Return the [X, Y] coordinate for the center point of the cell that contains the specified text.  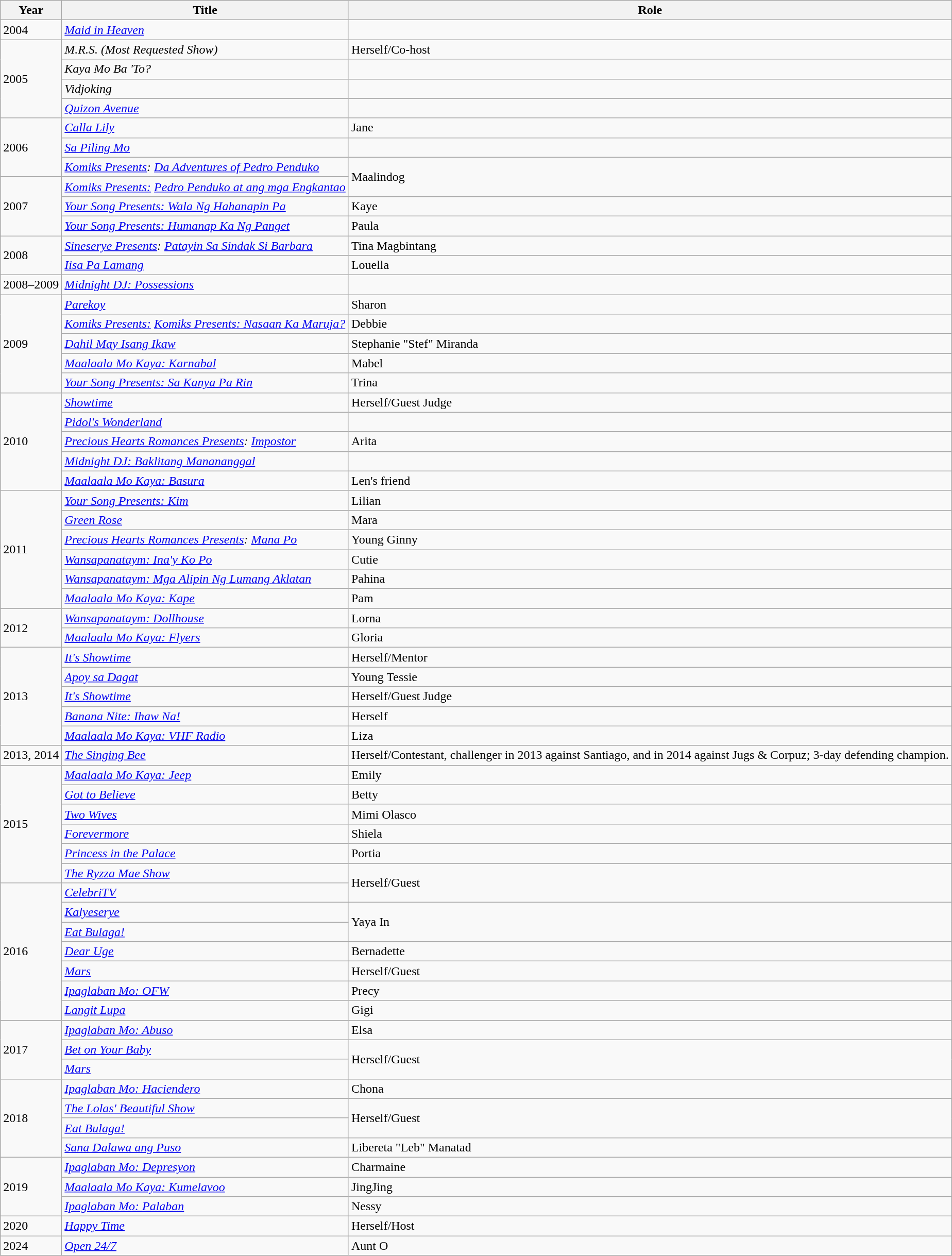
CelebriTV [205, 893]
Ipaglaban Mo: OFW [205, 991]
Wansapanataym: Dollhouse [205, 618]
Forevermore [205, 834]
Your Song Presents: Kim [205, 500]
Dahil May Isang Ikaw [205, 344]
2011 [31, 549]
Gigi [650, 1010]
Precious Hearts Romances Presents: Impostor [205, 442]
Apoy sa Dagat [205, 677]
Maalaala Mo Kaya: Kumelavoo [205, 1186]
Your Song Presents: Humanap Ka Ng Panget [205, 226]
Vidjoking [205, 89]
Chona [650, 1089]
2005 [31, 79]
Young Tessie [650, 677]
Title [205, 10]
Maalaala Mo Kaya: Karnabal [205, 363]
Pahina [650, 579]
Maalaala Mo Kaya: Jeep [205, 775]
Betty [650, 794]
2009 [31, 344]
Sana Dalawa ang Puso [205, 1147]
Elsa [650, 1030]
2006 [31, 147]
Herself/Co-host [650, 49]
Ipaglaban Mo: Depresyon [205, 1167]
Arita [650, 442]
Wansapanataym: Mga Alipin Ng Lumang Aklatan [205, 579]
Shiela [650, 834]
The Singing Bee [205, 755]
Midnight DJ: Possessions [205, 285]
2013 [31, 697]
Two Wives [205, 814]
Tina Magbintang [650, 246]
Parekoy [205, 304]
2013, 2014 [31, 755]
2016 [31, 952]
Yaya In [650, 922]
Young Ginny [650, 539]
Ipaglaban Mo: Abuso [205, 1030]
2008 [31, 256]
Herself/Contestant, challenger in 2013 against Santiago, and in 2014 against Jugs & Corpuz; 3-day defending champion. [650, 755]
2010 [31, 442]
2017 [31, 1049]
Maalaala Mo Kaya: Flyers [205, 638]
2004 [31, 30]
Banana Nite: Ihaw Na! [205, 716]
Charmaine [650, 1167]
Trina [650, 383]
Princess in the Palace [205, 853]
2012 [31, 628]
Showtime [205, 402]
Debbie [650, 324]
Gloria [650, 638]
Lilian [650, 500]
Ipaglaban Mo: Palaban [205, 1207]
Komiks Presents: Pedro Penduko at ang mga Engkantao [205, 186]
Green Rose [205, 520]
Bet on Your Baby [205, 1049]
Happy Time [205, 1226]
Herself [650, 716]
Maalindog [650, 177]
Role [650, 10]
Herself/Host [650, 1226]
2015 [31, 824]
JingJing [650, 1186]
Louella [650, 265]
2007 [31, 206]
2024 [31, 1246]
Your Song Presents: Wala Ng Hahanapin Pa [205, 206]
Sineserye Presents: Patayin Sa Sindak Si Barbara [205, 246]
Maalaala Mo Kaya: Basura [205, 481]
The Ryzza Mae Show [205, 873]
Mimi Olasco [650, 814]
Komiks Presents: Komiks Presents: Nasaan Ka Maruja? [205, 324]
Langit Lupa [205, 1010]
Kaya Mo Ba 'To? [205, 69]
2008–2009 [31, 285]
Mara [650, 520]
Midnight DJ: Baklitang Manananggal [205, 461]
Maalaala Mo Kaya: VHF Radio [205, 736]
2020 [31, 1226]
Precious Hearts Romances Presents: Mana Po [205, 539]
2018 [31, 1118]
Calla Lily [205, 128]
Nessy [650, 1207]
Kalyeserye [205, 912]
Emily [650, 775]
Pidol's Wonderland [205, 422]
Herself/Mentor [650, 657]
Liza [650, 736]
Your Song Presents: Sa Kanya Pa Rin [205, 383]
Mabel [650, 363]
Lorna [650, 618]
Portia [650, 853]
Len's friend [650, 481]
Sharon [650, 304]
Year [31, 10]
Kaye [650, 206]
Paula [650, 226]
Sa Piling Mo [205, 147]
Libereta "Leb" Manatad [650, 1147]
Stephanie "Stef" Miranda [650, 344]
The Lolas' Beautiful Show [205, 1108]
2019 [31, 1186]
Precy [650, 991]
Aunt O [650, 1246]
Komiks Presents: Da Adventures of Pedro Penduko [205, 167]
Open 24/7 [205, 1246]
Ipaglaban Mo: Haciendero [205, 1089]
Iisa Pa Lamang [205, 265]
Cutie [650, 559]
Maalaala Mo Kaya: Kape [205, 599]
Dear Uge [205, 952]
M.R.S. (Most Requested Show) [205, 49]
Maid in Heaven [205, 30]
Got to Believe [205, 794]
Jane [650, 128]
Wansapanataym: Ina'y Ko Po [205, 559]
Quizon Avenue [205, 108]
Pam [650, 599]
Bernadette [650, 952]
